Return (x, y) of the center of cell containing provided text 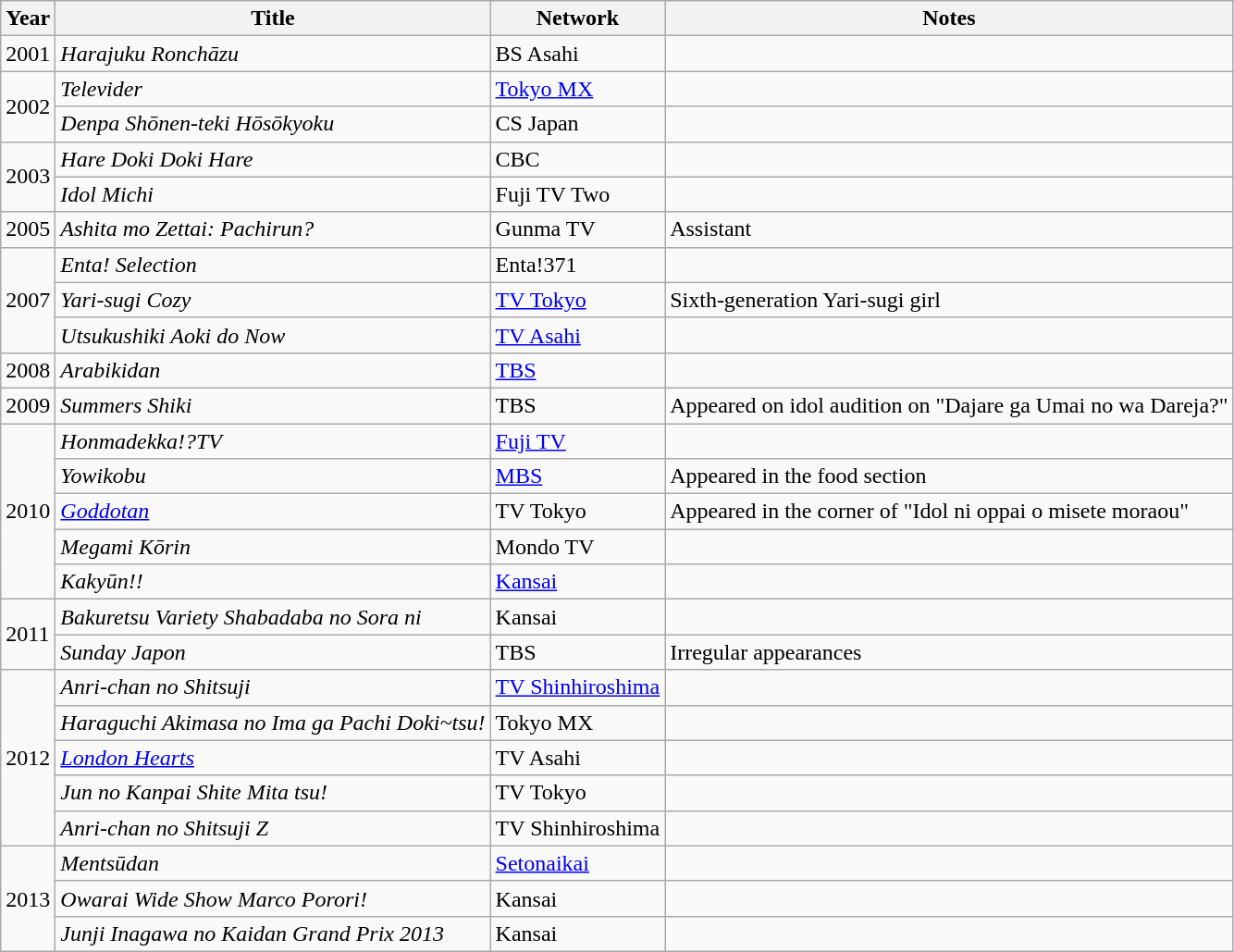
Appeared in the corner of "Idol ni oppai o misete moraou" (949, 512)
Year (28, 19)
2003 (28, 177)
2009 (28, 405)
Televider (273, 89)
2007 (28, 300)
Enta! Selection (273, 265)
Arabikidan (273, 370)
2011 (28, 635)
Notes (949, 19)
London Hearts (273, 758)
Kakyūn!! (273, 582)
2001 (28, 54)
Summers Shiki (273, 405)
Denpa Shōnen-teki Hōsōkyoku (273, 124)
2012 (28, 758)
Appeared on idol audition on "Dajare ga Umai no wa Dareja?" (949, 405)
Appeared in the food section (949, 476)
Goddotan (273, 512)
Megami Kōrin (273, 547)
Anri-chan no Shitsuji Z (273, 828)
Setonaikai (577, 863)
Yowikobu (273, 476)
Junji Inagawa no Kaidan Grand Prix 2013 (273, 933)
Owarai Wide Show Marco Porori! (273, 898)
Sunday Japon (273, 652)
2005 (28, 229)
Yari-sugi Cozy (273, 300)
Hare Doki Doki Hare (273, 159)
CBC (577, 159)
2013 (28, 898)
2002 (28, 106)
BS Asahi (577, 54)
Honmadekka!?TV (273, 441)
2008 (28, 370)
Haraguchi Akimasa no Ima ga Pachi Doki~tsu! (273, 723)
Gunma TV (577, 229)
Jun no Kanpai Shite Mita tsu! (273, 793)
Fuji TV Two (577, 194)
Title (273, 19)
Irregular appearances (949, 652)
Mentsūdan (273, 863)
Anri-chan no Shitsuji (273, 687)
CS Japan (577, 124)
Fuji TV (577, 441)
Assistant (949, 229)
Mondo TV (577, 547)
Idol Michi (273, 194)
Bakuretsu Variety Shabadaba no Sora ni (273, 617)
Harajuku Ronchāzu (273, 54)
Network (577, 19)
Enta!371 (577, 265)
Sixth-generation Yari-sugi girl (949, 300)
MBS (577, 476)
Ashita mo Zettai: Pachirun? (273, 229)
Utsukushiki Aoki do Now (273, 335)
2010 (28, 512)
